For the text-containing cell, return its midpoint in [X, Y] coordinate format. 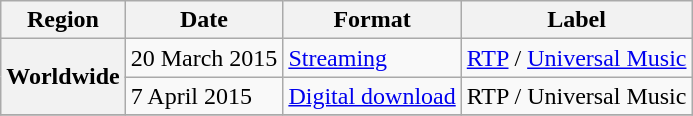
Worldwide [63, 77]
Region [63, 20]
Label [576, 20]
Streaming [372, 58]
20 March 2015 [204, 58]
7 April 2015 [204, 96]
Date [204, 20]
Digital download [372, 96]
Format [372, 20]
